From the cell containing the given text, extract its center point as (X, Y) coordinate. 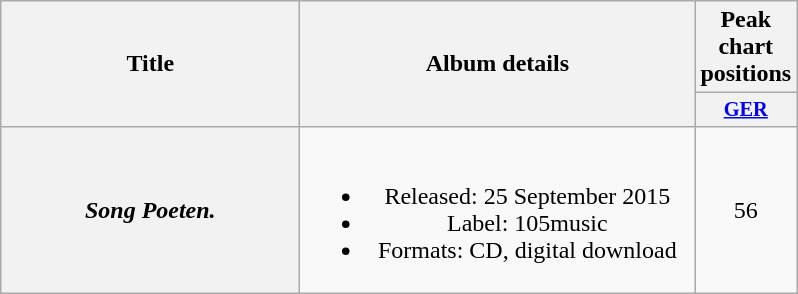
Song Poeten. (150, 210)
Peak chart positions (746, 47)
Released: 25 September 2015Label: 105musicFormats: CD, digital download (498, 210)
Album details (498, 64)
GER (746, 110)
56 (746, 210)
Title (150, 64)
